Locate the cell with the specified text and output its [x, y] center coordinate. 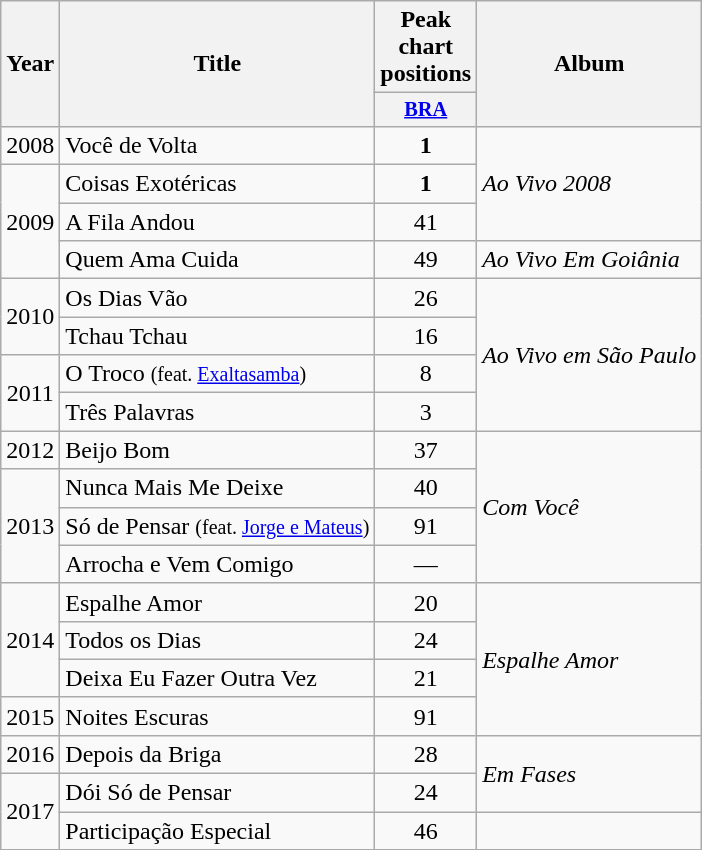
37 [426, 450]
2008 [30, 145]
2015 [30, 716]
BRA [426, 110]
Ao Vivo Em Goiânia [590, 260]
49 [426, 260]
Peak chart positions [426, 47]
Você de Volta [218, 145]
16 [426, 336]
Depois da Briga [218, 754]
Arrocha e Vem Comigo [218, 564]
Os Dias Vão [218, 298]
2013 [30, 526]
Beijo Bom [218, 450]
21 [426, 678]
— [426, 564]
A Fila Andou [218, 222]
Deixa Eu Fazer Outra Vez [218, 678]
41 [426, 222]
Coisas Exotéricas [218, 184]
3 [426, 412]
2009 [30, 222]
Noites Escuras [218, 716]
2011 [30, 393]
Quem Ama Cuida [218, 260]
28 [426, 754]
Três Palavras [218, 412]
Ao Vivo 2008 [590, 183]
Só de Pensar (feat. Jorge e Mateus) [218, 526]
2014 [30, 640]
2016 [30, 754]
O Troco (feat. Exaltasamba) [218, 374]
Album [590, 64]
Com Você [590, 507]
40 [426, 488]
Title [218, 64]
20 [426, 602]
Year [30, 64]
2010 [30, 317]
8 [426, 374]
Em Fases [590, 773]
Nunca Mais Me Deixe [218, 488]
Tchau Tchau [218, 336]
26 [426, 298]
Todos os Dias [218, 640]
2012 [30, 450]
Participação Especial [218, 831]
2017 [30, 812]
Dói Só de Pensar [218, 793]
46 [426, 831]
Ao Vivo em São Paulo [590, 355]
